Return the [x, y] coordinate for the center point of the cell that contains the specified text.  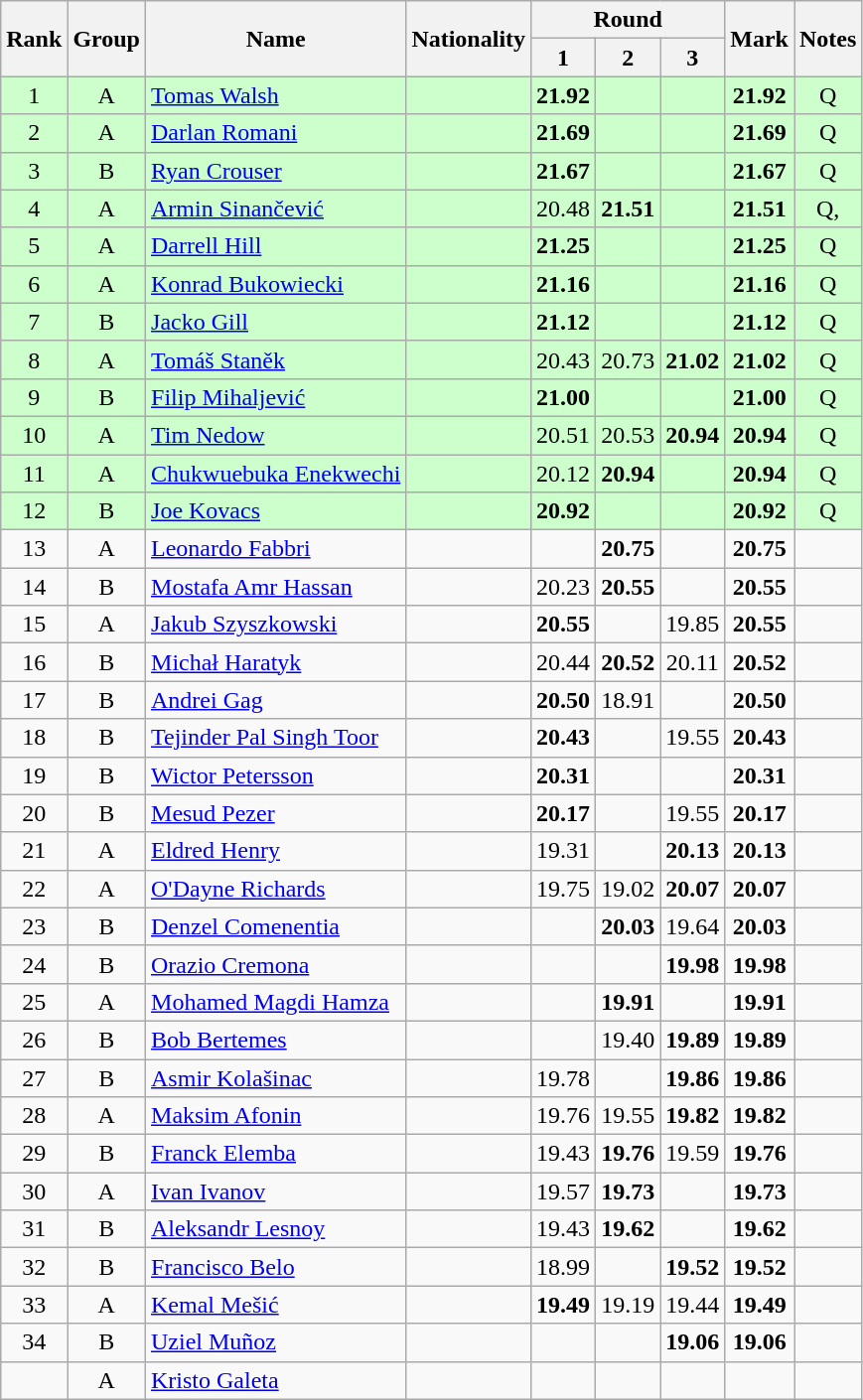
Mesud Pezer [276, 813]
20 [34, 813]
18 [34, 738]
33 [34, 1305]
19.02 [628, 889]
19 [34, 775]
Francisco Belo [276, 1267]
Notes [828, 39]
Filip Mihaljević [276, 397]
13 [34, 549]
Mostafa Amr Hassan [276, 587]
19.59 [693, 1154]
Kemal Mešić [276, 1305]
Konrad Bukowiecki [276, 284]
Chukwuebuka Enekwechi [276, 474]
14 [34, 587]
Tomáš Staněk [276, 359]
20.51 [564, 435]
19.57 [564, 1191]
20.11 [693, 662]
29 [34, 1154]
Rank [34, 39]
20.48 [564, 209]
24 [34, 964]
Darrell Hill [276, 246]
Mark [760, 39]
20.44 [564, 662]
Leonardo Fabbri [276, 549]
16 [34, 662]
5 [34, 246]
15 [34, 625]
Name [276, 39]
27 [34, 1077]
28 [34, 1116]
Mohamed Magdi Hamza [276, 1002]
Darlan Romani [276, 133]
9 [34, 397]
Wictor Petersson [276, 775]
4 [34, 209]
19.19 [628, 1305]
25 [34, 1002]
10 [34, 435]
20.53 [628, 435]
Aleksandr Lesnoy [276, 1229]
18.99 [564, 1267]
Tim Nedow [276, 435]
19.75 [564, 889]
8 [34, 359]
Jakub Szyszkowski [276, 625]
20.12 [564, 474]
Q, [828, 209]
22 [34, 889]
19.78 [564, 1077]
Eldred Henry [276, 851]
19.64 [693, 926]
32 [34, 1267]
Group [107, 39]
19.31 [564, 851]
26 [34, 1040]
23 [34, 926]
30 [34, 1191]
Armin Sinančević [276, 209]
17 [34, 700]
19.40 [628, 1040]
Andrei Gag [276, 700]
19.85 [693, 625]
Bob Bertemes [276, 1040]
34 [34, 1342]
Michał Haratyk [276, 662]
6 [34, 284]
Tejinder Pal Singh Toor [276, 738]
Orazio Cremona [276, 964]
7 [34, 322]
Jacko Gill [276, 322]
Ivan Ivanov [276, 1191]
20.73 [628, 359]
Tomas Walsh [276, 95]
Nationality [469, 39]
Round [628, 20]
19.44 [693, 1305]
20.23 [564, 587]
Asmir Kolašinac [276, 1077]
O'Dayne Richards [276, 889]
Denzel Comenentia [276, 926]
Ryan Crouser [276, 171]
Maksim Afonin [276, 1116]
21 [34, 851]
Joe Kovacs [276, 511]
11 [34, 474]
31 [34, 1229]
Uziel Muñoz [276, 1342]
12 [34, 511]
18.91 [628, 700]
Franck Elemba [276, 1154]
Kristo Galeta [276, 1380]
